Search for the cell housing the specified text and yield its [x, y] center coordinate. 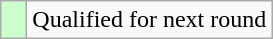
Qualified for next round [150, 20]
